Detect which cell encompasses the target text, then output its [x, y] center coordinate. 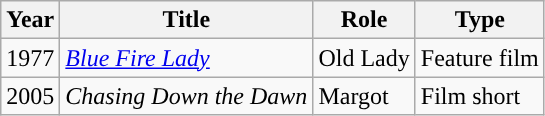
2005 [30, 96]
Type [480, 20]
Blue Fire Lady [186, 58]
Year [30, 20]
Chasing Down the Dawn [186, 96]
Margot [364, 96]
Feature film [480, 58]
Role [364, 20]
Old Lady [364, 58]
Film short [480, 96]
1977 [30, 58]
Title [186, 20]
